Return (x, y) of the center of cell containing provided text 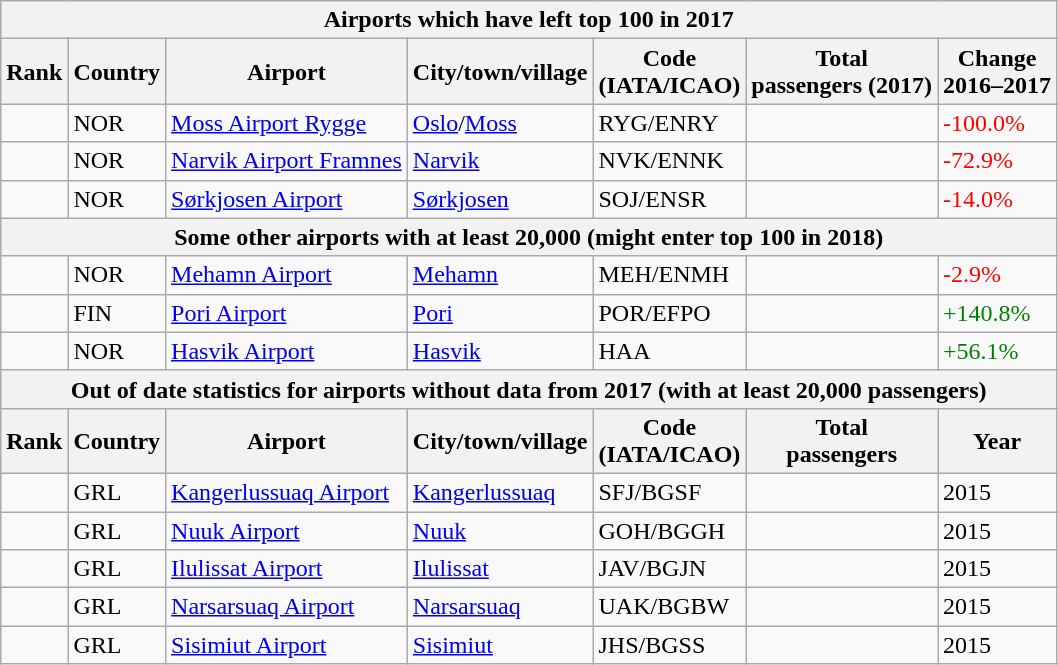
Out of date statistics for airports without data from 2017 (with at least 20,000 passengers) (529, 389)
UAK/BGBW (670, 607)
Mehamn (500, 275)
Narsarsuaq Airport (287, 607)
GOH/BGGH (670, 531)
Narvik Airport Framnes (287, 161)
-14.0% (998, 199)
NVK/ENNK (670, 161)
MEH/ENMH (670, 275)
FIN (117, 313)
Nuuk (500, 531)
Ilulissat Airport (287, 569)
JAV/BGJN (670, 569)
POR/EFPO (670, 313)
Totalpassengers (2017) (842, 72)
Hasvik Airport (287, 351)
Nuuk Airport (287, 531)
+140.8% (998, 313)
Hasvik (500, 351)
Sørkjosen (500, 199)
JHS/BGSS (670, 645)
Kangerlussuaq Airport (287, 492)
RYG/ENRY (670, 123)
Narvik (500, 161)
Year (998, 440)
Sisimiut (500, 645)
-2.9% (998, 275)
HAA (670, 351)
+56.1% (998, 351)
Narsarsuaq (500, 607)
Oslo/Moss (500, 123)
Ilulissat (500, 569)
-72.9% (998, 161)
-100.0% (998, 123)
Totalpassengers (842, 440)
Change2016–2017 (998, 72)
Moss Airport Rygge (287, 123)
Airports which have left top 100 in 2017 (529, 20)
Sisimiut Airport (287, 645)
Pori Airport (287, 313)
Mehamn Airport (287, 275)
Pori (500, 313)
SFJ/BGSF (670, 492)
Some other airports with at least 20,000 (might enter top 100 in 2018) (529, 237)
SOJ/ENSR (670, 199)
Kangerlussuaq (500, 492)
Sørkjosen Airport (287, 199)
